Determine the (X, Y) coordinate at the center of the cell enclosing the given text.  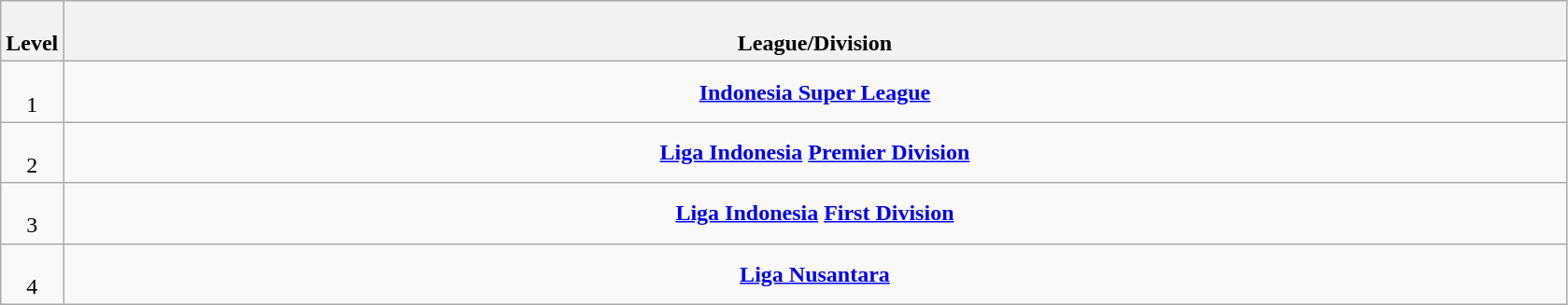
1 (32, 91)
Level (32, 32)
League/Division (814, 32)
2 (32, 153)
4 (32, 274)
Liga Indonesia First Division (814, 213)
3 (32, 213)
Indonesia Super League (814, 91)
Liga Indonesia Premier Division (814, 153)
Liga Nusantara (814, 274)
